Return the [X, Y] coordinate for the center point of the cell that contains the specified text.  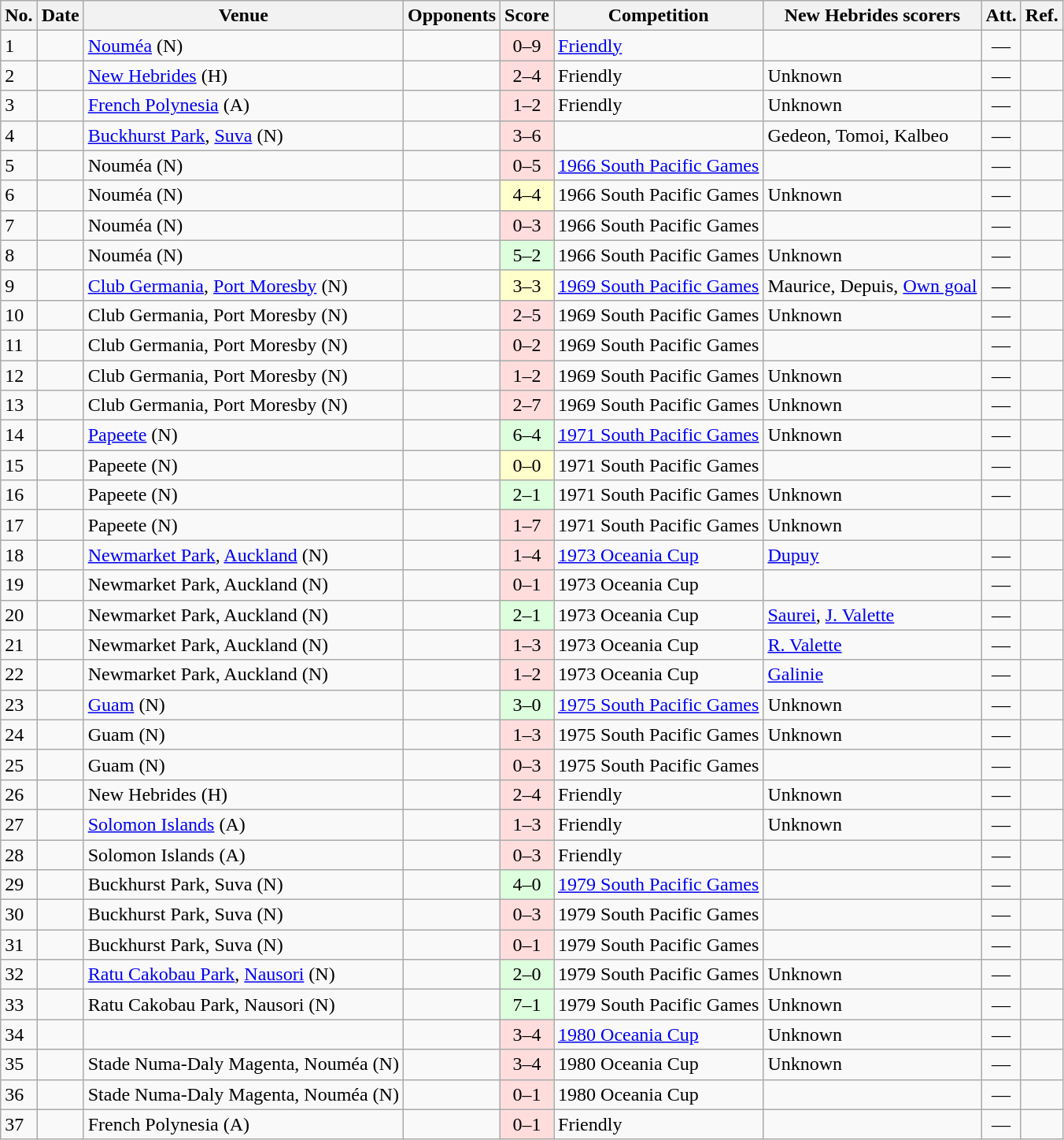
23 [19, 705]
30 [19, 915]
27 [19, 824]
Dupuy [872, 555]
7–1 [527, 1005]
36 [19, 1094]
1 [19, 46]
32 [19, 975]
26 [19, 794]
24 [19, 735]
28 [19, 854]
Venue [243, 16]
14 [19, 435]
1–4 [527, 555]
New Hebrides scorers [872, 16]
4–0 [527, 885]
31 [19, 945]
Date [60, 16]
2–7 [527, 405]
35 [19, 1064]
20 [19, 615]
Competition [659, 16]
2–0 [527, 975]
3 [19, 105]
6 [19, 195]
0–9 [527, 46]
9 [19, 285]
18 [19, 555]
0–5 [527, 165]
10 [19, 315]
Saurei, J. Valette [872, 615]
3–3 [527, 285]
12 [19, 376]
37 [19, 1124]
R. Valette [872, 645]
17 [19, 525]
6–4 [527, 435]
34 [19, 1035]
4 [19, 135]
15 [19, 465]
Ref. [1042, 16]
8 [19, 255]
Gedeon, Tomoi, Kalbeo [872, 135]
4–4 [527, 195]
1–7 [527, 525]
7 [19, 225]
13 [19, 405]
0–0 [527, 465]
5 [19, 165]
5–2 [527, 255]
16 [19, 495]
Maurice, Depuis, Own goal [872, 285]
Galinie [872, 675]
33 [19, 1005]
3–6 [527, 135]
11 [19, 345]
2 [19, 76]
Score [527, 16]
3–0 [527, 705]
21 [19, 645]
29 [19, 885]
No. [19, 16]
19 [19, 585]
22 [19, 675]
Att. [1001, 16]
25 [19, 764]
Opponents [452, 16]
2–5 [527, 315]
0–2 [527, 345]
